Extract the [x, y] coordinate from the center of the cell holding the provided text.  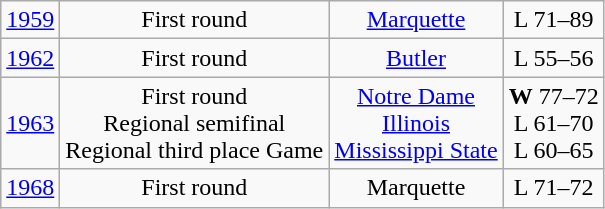
L 71–89 [554, 20]
First roundRegional semifinalRegional third place Game [194, 123]
L 55–56 [554, 58]
L 71–72 [554, 188]
1959 [30, 20]
W 77–72L 61–70L 60–65 [554, 123]
1968 [30, 188]
1963 [30, 123]
Butler [416, 58]
1962 [30, 58]
Notre DameIllinoisMississippi State [416, 123]
